Output the (x, y) coordinate of the center of the cell containing the given text.  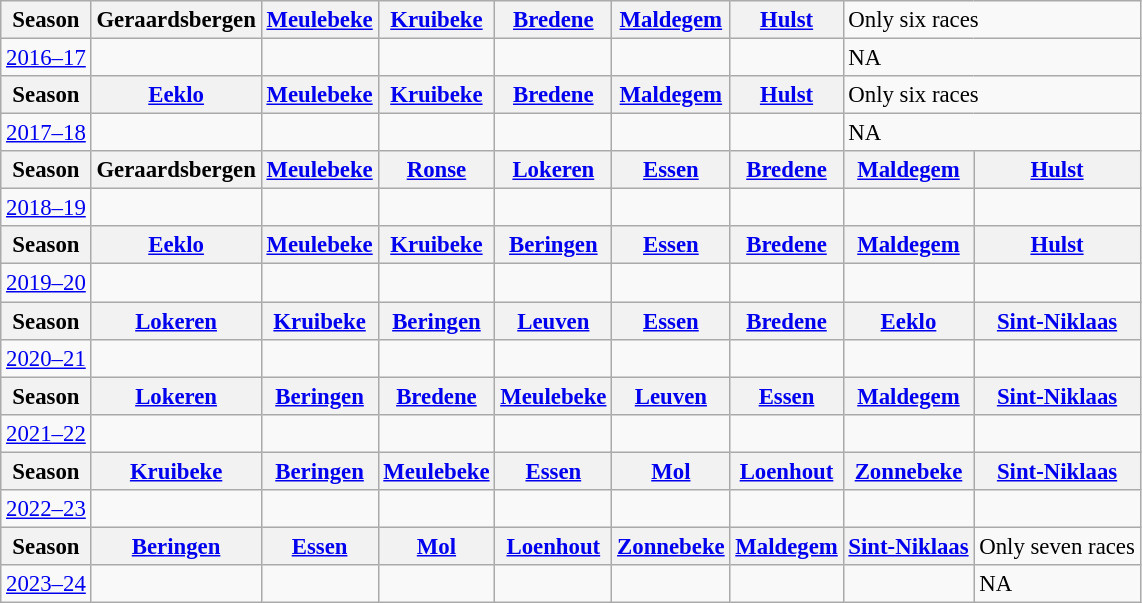
2019–20 (46, 283)
2021–22 (46, 433)
2023–24 (46, 584)
2018–19 (46, 208)
Ronse (436, 170)
2016–17 (46, 58)
2020–21 (46, 358)
Only seven races (1057, 546)
2022–23 (46, 509)
2017–18 (46, 133)
